From the cell containing the given text, extract its center point as [X, Y] coordinate. 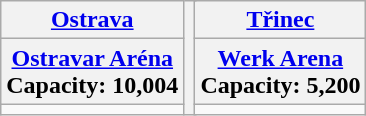
Třinec [280, 20]
Werk ArenaCapacity: 5,200 [280, 72]
Ostravar ArénaCapacity: 10,004 [92, 72]
Ostrava [92, 20]
